Output the (x, y) coordinate of the center of the cell containing the given text.  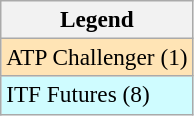
ATP Challenger (1) (97, 57)
ITF Futures (8) (97, 95)
Legend (97, 19)
